Pinpoint the cell where the given text exists, returning its [x, y] midpoint coordinate. 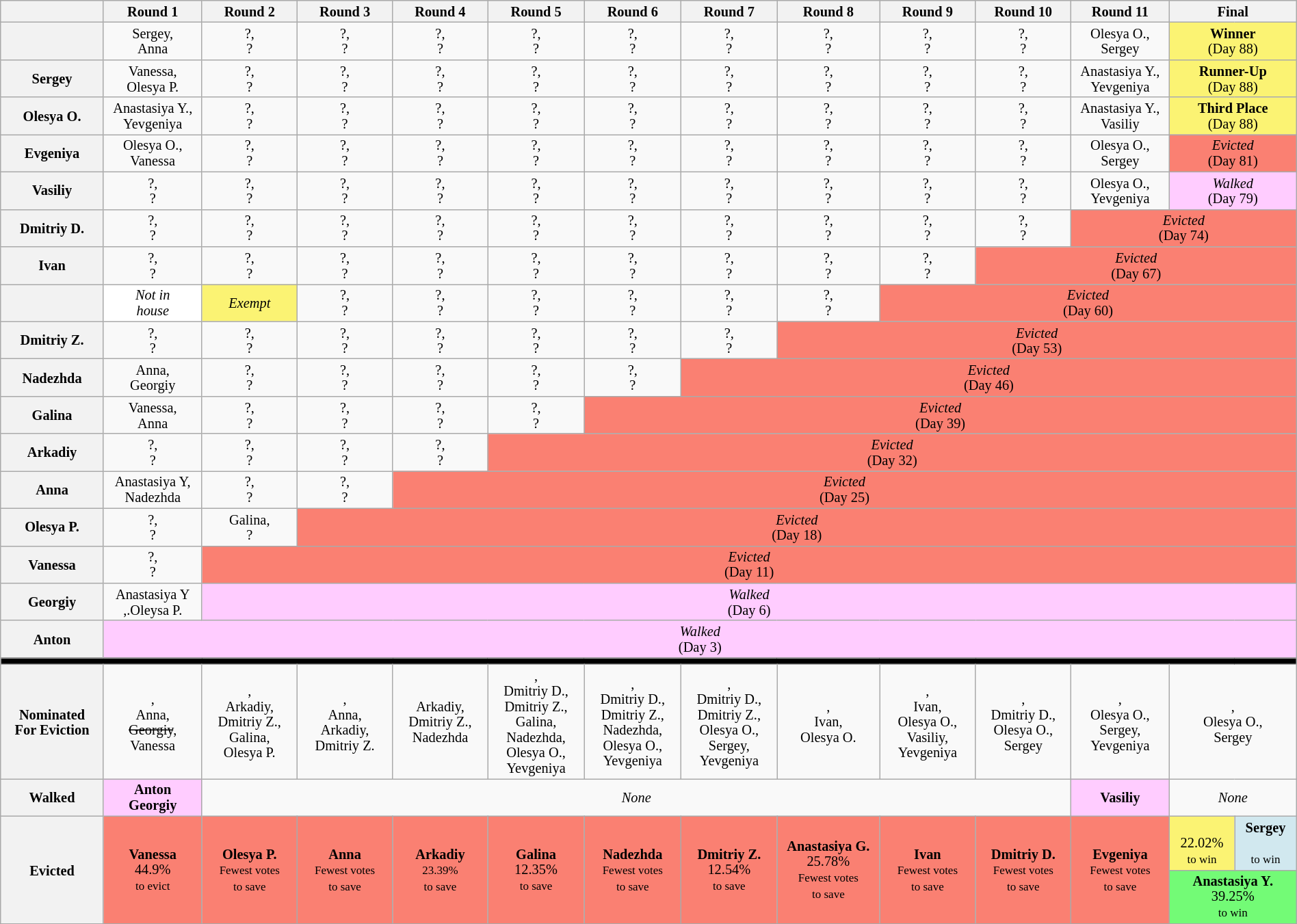
Exempt [249, 302]
Vanessa44.9%to evict [153, 870]
Round 9 [928, 11]
Walked [52, 797]
Anna [52, 490]
Arkadiy [52, 453]
Evicted(Day 11) [749, 565]
Anna,Georgiy [153, 378]
,Dmitriy D.,Dmitriy Z.,Galina,Nadezhda,Olesya O.,Yevgeniya [536, 721]
Dmitriy D.Fewest votesto save [1023, 870]
Nominated For Eviction [52, 721]
,Dmitriy D.,Olesya O.,Sergey [1023, 721]
Vanessa,Anna [153, 414]
EvgeniyaFewest votesto save [1121, 870]
Third Place(Day 88) [1233, 116]
Sergey,Anna [153, 41]
Anastasiya Y,Nadezhda [153, 490]
Olesya O. [52, 116]
Anton [52, 639]
Round 6 [633, 11]
,Arkadiy,Dmitriy Z.,Galina,Olesya P. [249, 721]
22.02%to win [1201, 843]
Evicted [52, 870]
Evicted(Day 81) [1233, 153]
Evicted(Day 60) [1088, 302]
Evgeniya [52, 153]
Round 4 [441, 11]
Olesya P. [52, 527]
Evicted(Day 39) [940, 414]
Dmitriy D. [52, 228]
,Dmitriy D.,Dmitriy Z.,Olesya O.,Sergey,Yevgeniya [729, 721]
Round 1 [153, 11]
Walked(Day 6) [749, 602]
Evicted(Day 74) [1184, 228]
Round 5 [536, 11]
Galina,? [249, 527]
Arkadiy23.39%to save [441, 870]
Round 7 [729, 11]
Dmitriy Z.12.54%to save [729, 870]
Not inhouse [153, 302]
,Anna,Arkadiy,Dmitriy Z. [345, 721]
Dmitriy Z. [52, 341]
Sergeyto win [1266, 843]
Round 3 [345, 11]
Evicted(Day 32) [892, 453]
Vanessa,Olesya P. [153, 78]
Round 2 [249, 11]
Final [1233, 11]
Galina12.35%to save [536, 870]
Evicted(Day 46) [989, 378]
Runner-Up(Day 88) [1233, 78]
Evicted(Day 25) [844, 490]
IvanFewest votesto save [928, 870]
Anastasiya G.25.78%Fewest votesto save [828, 870]
Evicted(Day 53) [1037, 341]
,Olesya O.,Sergey,Yevgeniya [1121, 721]
,Dmitriy D.,Dmitriy Z.,Nadezhda,Olesya O.,Yevgeniya [633, 721]
Anastasiya Y.,Vasiliy [1121, 116]
Evicted(Day 67) [1136, 265]
Walked(Day 79) [1233, 190]
Arkadiy,Dmitriy Z.,Nadezhda [441, 721]
Galina [52, 414]
Ivan [52, 265]
Olesya O.,Yevgeniya [1121, 190]
Olesya P.Fewest votesto save [249, 870]
,Ivan,Olesya O. [828, 721]
Round 8 [828, 11]
Anastasiya Y.39.25%to win [1233, 897]
Winner(Day 88) [1233, 41]
,Olesya O.,Sergey [1233, 721]
Georgiy [52, 602]
Vanessa [52, 565]
Nadezhda [52, 378]
NadezhdaFewest votesto save [633, 870]
,Anna,Georgiy,Vanessa [153, 721]
Anastasiya Y,.Oleysa P. [153, 602]
Round 10 [1023, 11]
Olesya O.,Vanessa [153, 153]
AnnaFewest votesto save [345, 870]
Walked(Day 3) [700, 639]
AntonGeorgiy [153, 797]
Evicted(Day 18) [796, 527]
Sergey [52, 78]
Round 11 [1121, 11]
,Ivan,Olesya O.,Vasiliy,Yevgeniya [928, 721]
